Identify which cell holds the provided text, then report its (X, Y) central coordinate. 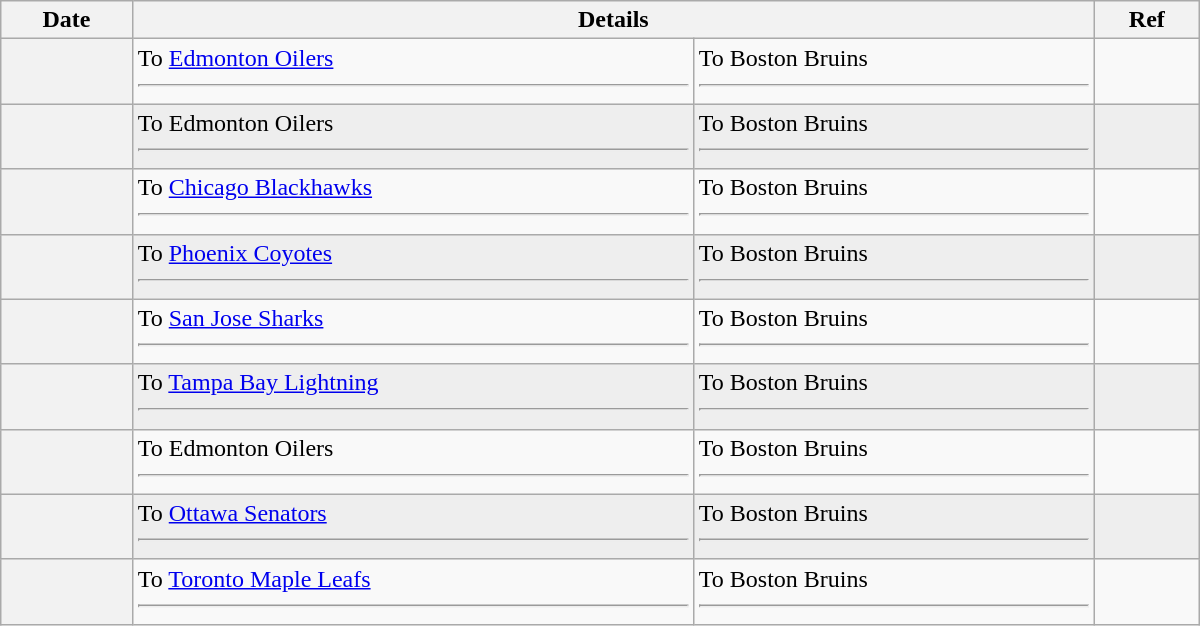
Date (66, 20)
To Toronto Maple Leafs (412, 592)
To San Jose Sharks (412, 332)
To Ottawa Senators (412, 526)
To Chicago Blackhawks (412, 202)
Details (613, 20)
To Phoenix Coyotes (412, 266)
To Tampa Bay Lightning (412, 396)
Ref (1146, 20)
